Search for the cell housing the specified text and yield its (X, Y) center coordinate. 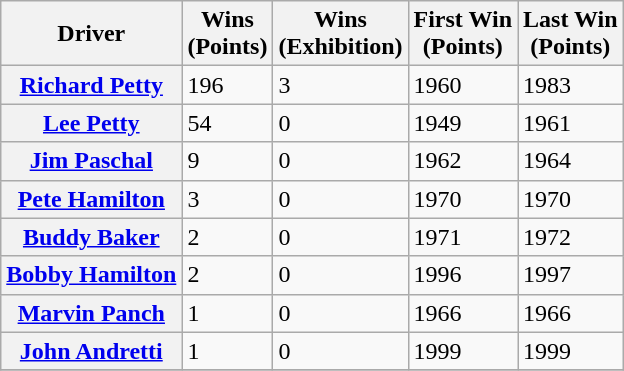
1971 (463, 237)
1964 (571, 161)
196 (228, 85)
9 (228, 161)
Last Win(Points) (571, 34)
1960 (463, 85)
1962 (463, 161)
John Andretti (92, 351)
Wins(Points) (228, 34)
Wins(Exhibition) (340, 34)
Richard Petty (92, 85)
54 (228, 123)
1997 (571, 275)
First Win(Points) (463, 34)
Buddy Baker (92, 237)
1983 (571, 85)
1961 (571, 123)
Driver (92, 34)
1996 (463, 275)
Pete Hamilton (92, 199)
1949 (463, 123)
1972 (571, 237)
Marvin Panch (92, 313)
Lee Petty (92, 123)
Jim Paschal (92, 161)
Bobby Hamilton (92, 275)
